Search for the cell housing the specified text and yield its [x, y] center coordinate. 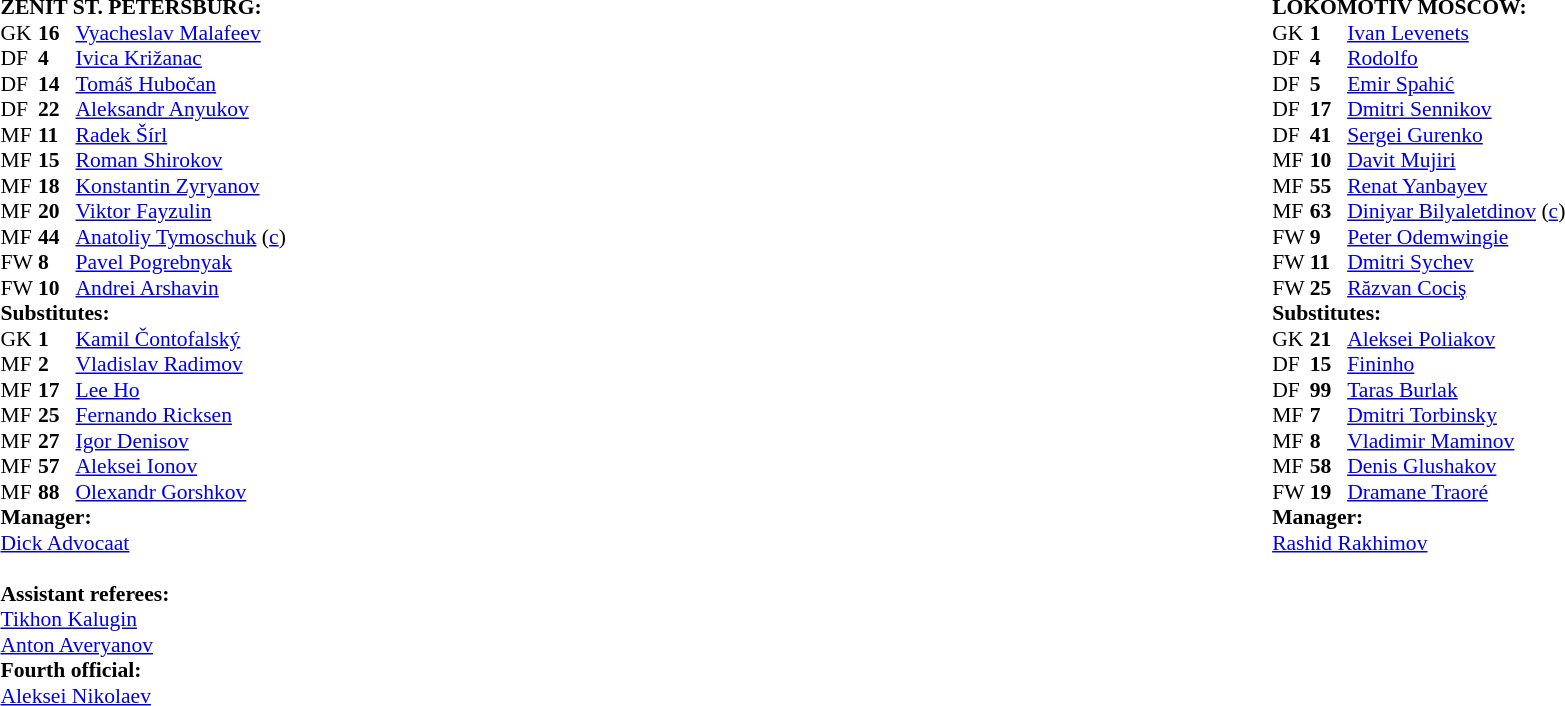
Rodolfo [1456, 59]
Rashid Rakhimov [1418, 543]
Konstantin Zyryanov [181, 186]
27 [57, 441]
Aleksei Ionov [181, 467]
2 [57, 365]
Emir Spahić [1456, 84]
Ivica Križanac [181, 59]
Vyacheslav Malafeev [181, 33]
Vladimir Maminov [1456, 441]
Kamil Čontofalský [181, 339]
44 [57, 237]
Fininho [1456, 365]
Aleksandr Anyukov [181, 109]
Peter Odemwingie [1456, 237]
Lee Ho [181, 390]
Sergei Gurenko [1456, 135]
Davit Mujiri [1456, 161]
Denis Glushakov [1456, 467]
Viktor Fayzulin [181, 211]
99 [1329, 390]
63 [1329, 211]
Igor Denisov [181, 441]
9 [1329, 237]
88 [57, 492]
Dramane Traoré [1456, 492]
Dmitri Sennikov [1456, 109]
55 [1329, 186]
22 [57, 109]
Dmitri Torbinsky [1456, 415]
Răzvan Cociş [1456, 288]
19 [1329, 492]
7 [1329, 415]
Radek Šírl [181, 135]
Renat Yanbayev [1456, 186]
41 [1329, 135]
Olexandr Gorshkov [181, 492]
Tomáš Hubočan [181, 84]
16 [57, 33]
Roman Shirokov [181, 161]
Diniyar Bilyaletdinov (c) [1456, 211]
Vladislav Radimov [181, 365]
Fernando Ricksen [181, 415]
Aleksei Poliakov [1456, 339]
Dmitri Sychev [1456, 263]
14 [57, 84]
Taras Burlak [1456, 390]
5 [1329, 84]
58 [1329, 467]
Pavel Pogrebnyak [181, 263]
Anatoliy Tymoschuk (c) [181, 237]
20 [57, 211]
18 [57, 186]
Andrei Arshavin [181, 288]
57 [57, 467]
21 [1329, 339]
Ivan Levenets [1456, 33]
